Provide the (X, Y) coordinate of the cell's center where the given text is located.  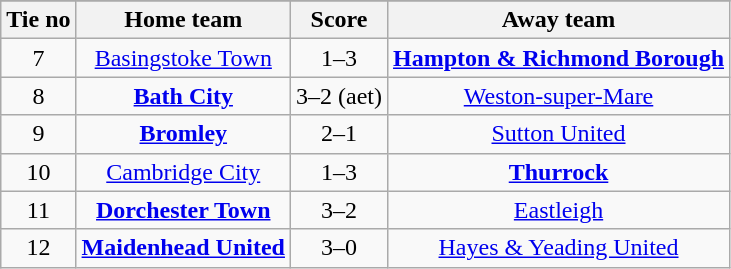
Bromley (183, 134)
Weston-super-Mare (559, 96)
9 (38, 134)
3–2 (338, 210)
Thurrock (559, 172)
Cambridge City (183, 172)
Eastleigh (559, 210)
3–2 (aet) (338, 96)
Basingstoke Town (183, 58)
10 (38, 172)
3–0 (338, 248)
Away team (559, 20)
Home team (183, 20)
Dorchester Town (183, 210)
Bath City (183, 96)
Hampton & Richmond Borough (559, 58)
Score (338, 20)
12 (38, 248)
Hayes & Yeading United (559, 248)
Tie no (38, 20)
Sutton United (559, 134)
8 (38, 96)
11 (38, 210)
2–1 (338, 134)
7 (38, 58)
Maidenhead United (183, 248)
